For the text-containing cell, return its midpoint in (X, Y) coordinate format. 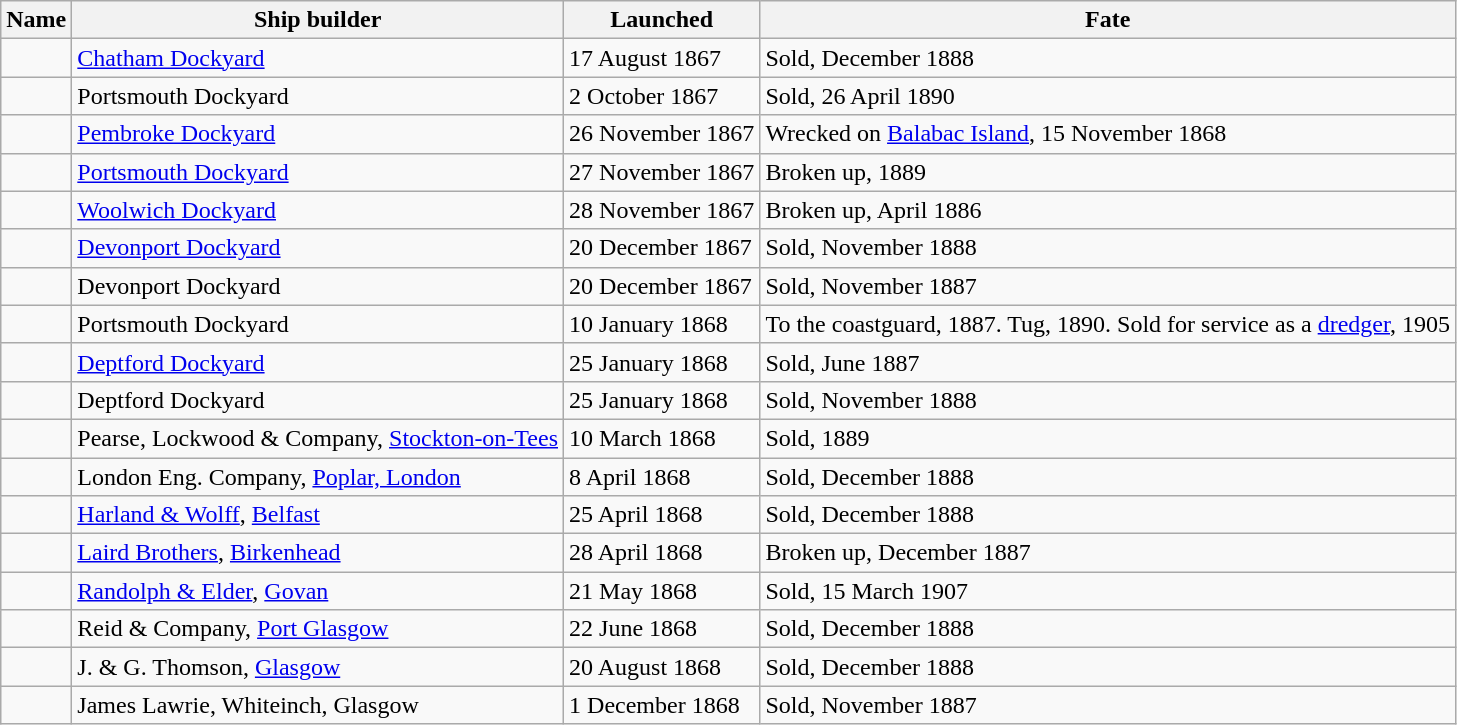
Ship builder (318, 20)
Pembroke Dockyard (318, 134)
17 August 1867 (662, 58)
To the coastguard, 1887. Tug, 1890. Sold for service as a dredger, 1905 (1108, 324)
Fate (1108, 20)
Woolwich Dockyard (318, 210)
2 October 1867 (662, 96)
Sold, 26 April 1890 (1108, 96)
Sold, June 1887 (1108, 362)
Randolph & Elder, Govan (318, 591)
Laird Brothers, Birkenhead (318, 553)
London Eng. Company, Poplar, London (318, 477)
Sold, 1889 (1108, 438)
Sold, 15 March 1907 (1108, 591)
10 March 1868 (662, 438)
Chatham Dockyard (318, 58)
Reid & Company, Port Glasgow (318, 629)
10 January 1868 (662, 324)
25 April 1868 (662, 515)
Broken up, 1889 (1108, 172)
Name (36, 20)
Pearse, Lockwood & Company, Stockton-on-Tees (318, 438)
22 June 1868 (662, 629)
20 August 1868 (662, 667)
James Lawrie, Whiteinch, Glasgow (318, 705)
1 December 1868 (662, 705)
21 May 1868 (662, 591)
Harland & Wolff, Belfast (318, 515)
28 November 1867 (662, 210)
8 April 1868 (662, 477)
J. & G. Thomson, Glasgow (318, 667)
27 November 1867 (662, 172)
26 November 1867 (662, 134)
Broken up, April 1886 (1108, 210)
Wrecked on Balabac Island, 15 November 1868 (1108, 134)
28 April 1868 (662, 553)
Broken up, December 1887 (1108, 553)
Launched (662, 20)
